Extract the [x, y] coordinate from the center of the cell holding the provided text.  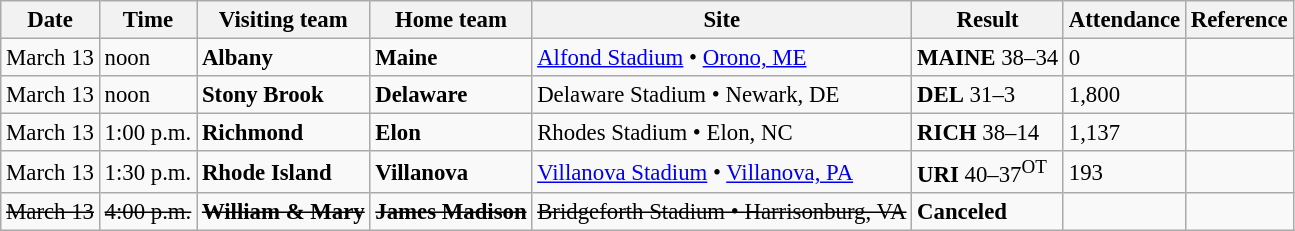
Home team [451, 20]
Alfond Stadium • Orono, ME [722, 58]
Elon [451, 133]
Reference [1239, 20]
Rhode Island [284, 172]
Albany [284, 58]
Delaware Stadium • Newark, DE [722, 95]
Visiting team [284, 20]
193 [1124, 172]
Time [148, 20]
Result [988, 20]
Villanova [451, 172]
DEL 31–3 [988, 95]
Richmond [284, 133]
1,137 [1124, 133]
0 [1124, 58]
Date [50, 20]
Villanova Stadium • Villanova, PA [722, 172]
Attendance [1124, 20]
MAINE 38–34 [988, 58]
URI 40–37OT [988, 172]
RICH 38–14 [988, 133]
Site [722, 20]
Delaware [451, 95]
1:00 p.m. [148, 133]
1:30 p.m. [148, 172]
1,800 [1124, 95]
Stony Brook [284, 95]
Maine [451, 58]
Rhodes Stadium • Elon, NC [722, 133]
